Return [x, y] of the center of cell containing provided text 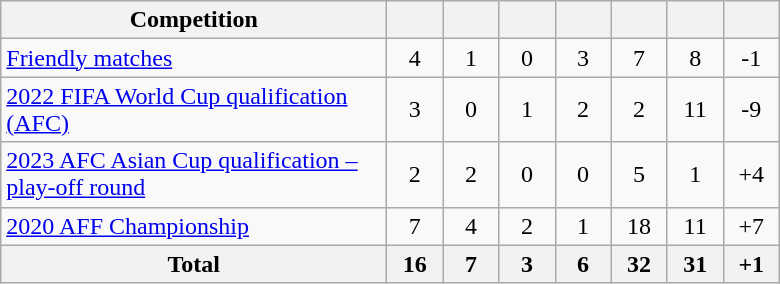
+7 [751, 226]
-1 [751, 58]
+1 [751, 264]
2023 AFC Asian Cup qualification – play-off round [194, 174]
Friendly matches [194, 58]
32 [639, 264]
8 [695, 58]
18 [639, 226]
31 [695, 264]
-9 [751, 110]
Competition [194, 20]
2022 FIFA World Cup qualification (AFC) [194, 110]
6 [583, 264]
2020 AFF Championship [194, 226]
16 [415, 264]
5 [639, 174]
Total [194, 264]
+4 [751, 174]
